Find where the given text appears and provide that cell's center as (x, y) coordinate. 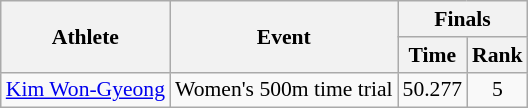
50.277 (432, 90)
Athlete (86, 36)
Time (432, 55)
Event (284, 36)
Kim Won-Gyeong (86, 90)
Rank (498, 55)
5 (498, 90)
Women's 500m time trial (284, 90)
Finals (463, 19)
